Return [X, Y] of the center of cell containing provided text 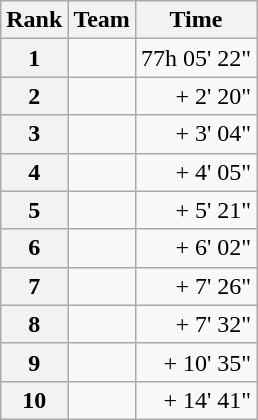
4 [34, 172]
+ 6' 02" [196, 248]
+ 2' 20" [196, 96]
9 [34, 362]
+ 14' 41" [196, 400]
Rank [34, 20]
+ 7' 32" [196, 324]
3 [34, 134]
Time [196, 20]
Team [102, 20]
8 [34, 324]
1 [34, 58]
10 [34, 400]
7 [34, 286]
+ 7' 26" [196, 286]
+ 10' 35" [196, 362]
5 [34, 210]
6 [34, 248]
+ 3' 04" [196, 134]
+ 5' 21" [196, 210]
77h 05' 22" [196, 58]
2 [34, 96]
+ 4' 05" [196, 172]
